Scan for the cell matching the given text and deliver its [X, Y] coordinate at center. 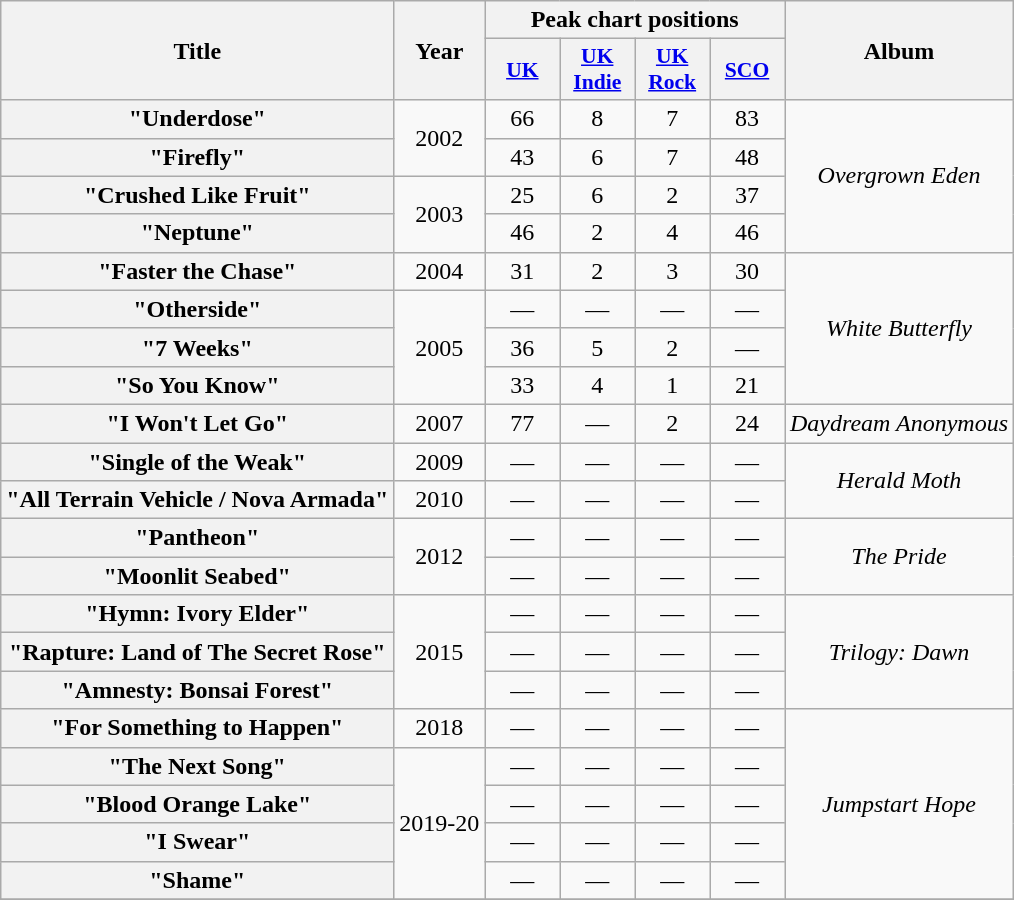
21 [748, 385]
2012 [440, 557]
31 [522, 271]
25 [522, 195]
8 [598, 119]
"I Swear" [198, 842]
"Blood Orange Lake" [198, 804]
2007 [440, 423]
"Shame" [198, 880]
"7 Weeks" [198, 347]
2018 [440, 728]
"All Terrain Vehicle / Nova Armada" [198, 500]
SCO [748, 70]
66 [522, 119]
UKIndie [598, 70]
White Butterfly [898, 328]
"Underdose" [198, 119]
"So You Know" [198, 385]
48 [748, 157]
"Rapture: Land of The Secret Rose" [198, 652]
37 [748, 195]
"Amnesty: Bonsai Forest" [198, 690]
"Faster the Chase" [198, 271]
Album [898, 50]
"Neptune" [198, 233]
2003 [440, 214]
24 [748, 423]
3 [672, 271]
Peak chart positions [635, 20]
"Pantheon" [198, 538]
The Pride [898, 557]
77 [522, 423]
Title [198, 50]
"Crushed Like Fruit" [198, 195]
Overgrown Eden [898, 176]
"Otherside" [198, 309]
"I Won't Let Go" [198, 423]
Trilogy: Dawn [898, 652]
83 [748, 119]
2002 [440, 138]
2019-20 [440, 823]
Year [440, 50]
2009 [440, 461]
2010 [440, 500]
33 [522, 385]
"Hymn: Ivory Elder" [198, 614]
2015 [440, 652]
2005 [440, 347]
"Single of the Weak" [198, 461]
"Moonlit Seabed" [198, 576]
1 [672, 385]
43 [522, 157]
5 [598, 347]
Jumpstart Hope [898, 804]
2004 [440, 271]
"The Next Song" [198, 766]
Daydream Anonymous [898, 423]
"For Something to Happen" [198, 728]
36 [522, 347]
"Firefly" [198, 157]
Herald Moth [898, 480]
30 [748, 271]
UKRock [672, 70]
UK [522, 70]
